For the text-containing cell, return its midpoint in (x, y) coordinate format. 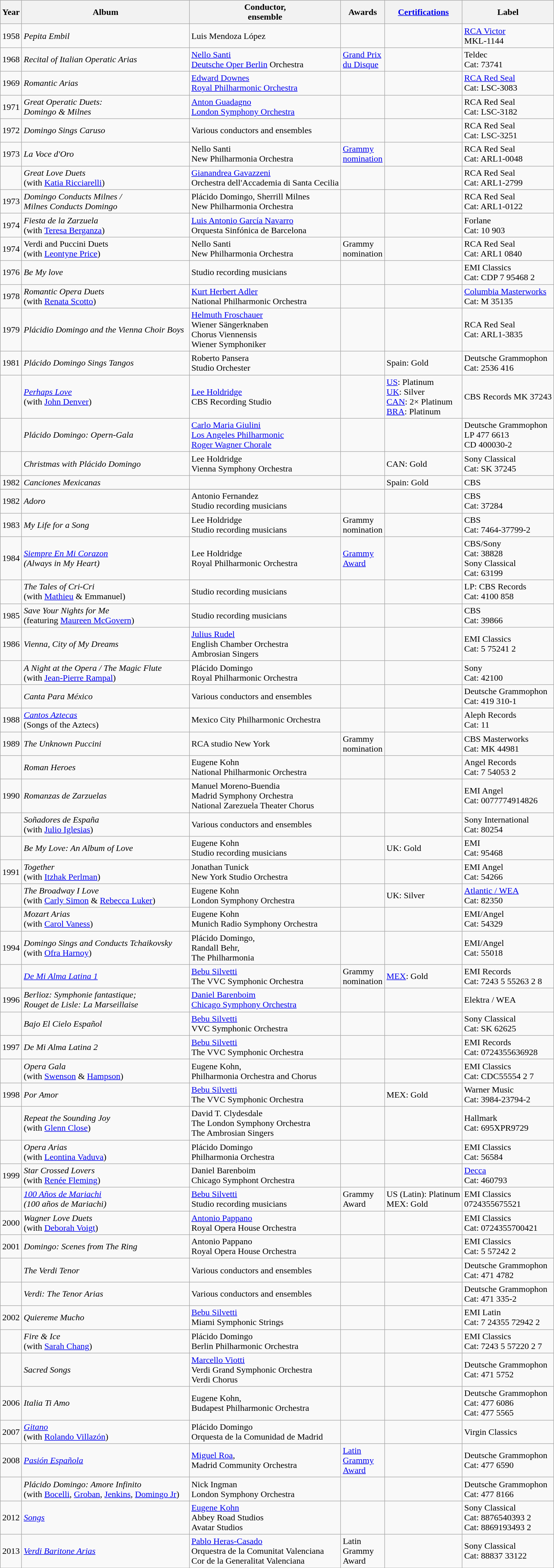
1969 (11, 83)
Sony InternationalCat: 80254 (508, 824)
Marcello ViottiVerdi Grand Symphonic OrchestraVerdi Chorus (265, 1370)
CBSCat: 7464-37799-2 (508, 525)
Domingo Sings Caruso (105, 130)
Songs (105, 1517)
1994 (11, 948)
1978 (11, 296)
Deutsche GrammophonCat: 471 4782 (508, 1270)
2007 (11, 1432)
Adoro (105, 501)
Pasión Española (105, 1460)
Bajo El Cielo Español (105, 1024)
Lee HoldridgeRoyal Philharmonic Orchestra (265, 558)
Romanzas de Zarzuelas (105, 796)
ForlaneCat: 10 903 (508, 225)
Plácido Domingo,Randall Behr,The Philharmonia (265, 948)
Sacred Songs (105, 1370)
Plácido Domingo: Opern-Gala (105, 435)
CBS MasterworksCat: MK 44981 (508, 744)
1979 (11, 330)
Be My love (105, 272)
Soñadores de España(with Julio Iglesias) (105, 824)
Fire & Ice(with Sarah Chang) (105, 1341)
Romantic Arias (105, 83)
Julius RudelEnglish Chamber OrchestraAmbrosian Singers (265, 644)
David T. ClydesdaleThe London Symphony OrchestraThe Ambrosian Singers (265, 1123)
US (Latin): PlatinumMEX: Gold (423, 1199)
Perhaps Love(with John Denver) (105, 397)
Domingo: Scenes from The Ring (105, 1246)
Mexico City Philharmonic Orchestra (265, 720)
Deutsche GrammophonLP 477 6613CD 400030-2 (508, 435)
1983 (11, 525)
EMI RecordsCat: 7243 5 55263 2 8 (508, 976)
SonyCat: 42100 (508, 672)
Album (105, 12)
Daniel BarenboimChicago Symphont Orchestra (265, 1176)
The Broadway I Love(with Carly Simon & Rebecca Luker) (105, 896)
RCA Red SealCat: LSC-3182 (508, 107)
DeccaCat: 460793 (508, 1176)
Deutsche GrammophonCat: 471 335-2 (508, 1294)
Siempre En Mi Corazon(Always in My Heart) (105, 558)
2002 (11, 1318)
De Mi Alma Latina 1 (105, 976)
Domingo Conducts Milnes /Milnes Conducts Domingo (105, 202)
Canta Para México (105, 696)
1990 (11, 796)
1999 (11, 1176)
CAN: Gold (423, 463)
Great Operatic Duets:Domingo & Milnes (105, 107)
Eugene KohnAbbey Road StudiosAvatar Studios (265, 1517)
Star Crossed Lovers(with Renée Fleming) (105, 1176)
Kurt Herbert AdlerNational Philharmonic Orchestra (265, 296)
Warner MusicCat: 3984-23794-2 (508, 1094)
Pablo Heras-CasadoOrquestra de la Comunitat ValencianaCor de la Generalitat Valenciana (265, 1551)
Bebu SilvettiMiami Symphonic Strings (265, 1318)
LP: CBS RecordsCat: 4100 858 (508, 592)
Luis Mendoza López (265, 36)
Lee HoldridgeCBS Recording Studio (265, 397)
Verdi and Puccini Duets(with Leontyne Price) (105, 249)
Certifications (423, 12)
Roman Heroes (105, 768)
RCA Victor MKL-1144 (508, 36)
Year (11, 12)
CBSCat: 37284 (508, 501)
Eugene Kohn,Budapest Philharmonic Orchestra (265, 1403)
Save Your Nights for Me(featuring Maureen McGovern) (105, 616)
Gitano(with Rolando Villazón) (105, 1432)
Deutsche GrammophonCat: 477 6086Cat: 477 5565 (508, 1403)
Mozart Arias(with Carol Vaness) (105, 919)
1981 (11, 363)
EMI LatinCat: 7 24355 72942 2 (508, 1318)
Verdi Baritone Arias (105, 1551)
Manuel Moreno-BuendiaMadrid Symphony OrchestraNational Zarezuela Theater Chorus (265, 796)
Lee HoldridgeVienna Symphony Orchestra (265, 463)
Label (508, 12)
Grand Prixdu Disque (362, 60)
UK: Gold (423, 848)
EMI ClassicsCat: 7243 5 57220 2 7 (508, 1341)
EMI ClassicsCat: CDC55554 2 7 (508, 1071)
1958 (11, 36)
Great Love Duets(with Katia Ricciarelli) (105, 178)
Carlo Maria GiuliniLos Angeles PhilharmonicRoger Wagner Chorale (265, 435)
Opera Gala(with Swenson & Hampson) (105, 1071)
Sony ClassicalCat: 8876540393 2Cat: 8869193493 2 (508, 1517)
Berlioz: Symphonie fantastique;Rouget de Lisle: La Marseillaise (105, 1000)
Conductor,ensemble (265, 12)
Elektra / WEA (508, 1000)
EMI AngelCat: 0077774914826 (508, 796)
2000 (11, 1223)
1968 (11, 60)
Gianandrea GavazzeniOrchestra dell'Accademia di Santa Cecilia (265, 178)
Virgin Classics (508, 1432)
Vienna, City of My Dreams (105, 644)
Together(with Itzhak Perlman) (105, 872)
Roberto PanseraStudio Orchester (265, 363)
Deutsche GrammophonCat: 477 6590 (508, 1460)
Canciones Mexicanas (105, 482)
Christmas with Plácido Domingo (105, 463)
Sony ClassicalCat: 88837 33122 (508, 1551)
Pepita Embil (105, 36)
RCA Red SealCat: ARL1-2799 (508, 178)
Wagner Love Duets(with Deborah Voigt) (105, 1223)
2001 (11, 1246)
1989 (11, 744)
Nick IngmanLondon Symphony Orchestra (265, 1489)
Sony ClassicalCat: SK 37245 (508, 463)
1991 (11, 872)
Deutsche GrammophonCat: 419 310-1 (508, 696)
CBSCat: 39866 (508, 616)
Italia Ti Amo (105, 1403)
1986 (11, 644)
RCA Red SealCat: ARL1-0048 (508, 154)
Eugene Kohn,Philharmonia Orchestra and Chorus (265, 1071)
Be My Love: An Album of Love (105, 848)
Por Amor (105, 1094)
The Verdi Tenor (105, 1270)
My Life for a Song (105, 525)
1985 (11, 616)
EMI ClassicsCat: 56584 (508, 1152)
Luis Antonio García NavarroOrquesta Sinfónica de Barcelona (265, 225)
EMI/AngelCat: 54329 (508, 919)
1996 (11, 1000)
Verdi: The Tenor Arias (105, 1294)
Eugene KohnStudio recording musicians (265, 848)
EMI AngelCat: 54266 (508, 872)
Deutsche GrammophonCat: 471 5752 (508, 1370)
EMI RecordsCat: 0724355636928 (508, 1047)
The Tales of Cri-Cri(with Mathieu & Emmanuel) (105, 592)
RCA studio New York (265, 744)
1984 (11, 558)
De Mi Alma Latina 2 (105, 1047)
CBS/SonyCat: 38828Sony ClassicalCat: 63199 (508, 558)
Plácido DomingoOrquesta de la Comunidad de Madrid (265, 1432)
EMI ClassicsCat: CDP 7 95468 2 (508, 272)
Lee HoldridgeStudio recording musicians (265, 525)
Edward DownesRoyal Philharmonic Orchestra (265, 83)
1971 (11, 107)
Repeat the Sounding Joy(with Glenn Close) (105, 1123)
Eugene KohnNational Philharmonic Orchestra (265, 768)
Jonathan TunickNew York Studio Orchestra (265, 872)
2013 (11, 1551)
Eugene KohnLondon Symphony Orchestra (265, 896)
HallmarkCat: 695XPR9729 (508, 1123)
Daniel BarenboimChicago Symphony Orchestra (265, 1000)
2008 (11, 1460)
UK: Silver (423, 896)
A Night at the Opera / The Magic Flute(with Jean-Pierre Rampal) (105, 672)
CBS (508, 482)
Miguel Roa,Madrid Community Orchestra (265, 1460)
RCA Red SealCat: LSC-3251 (508, 130)
Nello SantiDeutsche Oper Berlin Orchestra (265, 60)
Deutsche GrammophonCat: 2536 416 (508, 363)
RCA Red SealCat: ARL1-0122 (508, 202)
Romantic Opera Duets(with Renata Scotto) (105, 296)
Plácido Domingo Sings Tangos (105, 363)
Bebu SilvettiStudio recording musicians (265, 1199)
Eugene KohnMunich Radio Symphony Orchestra (265, 919)
RCA Red SealCat: LSC-3083 (508, 83)
EMI ClassicsCat: 0724355700421 (508, 1223)
Columbia MasterworksCat: M 35135 (508, 296)
Plácido DomingoRoyal Philharmonic Orchestra (265, 672)
EMI Classics0724355675521 (508, 1199)
Plácidio Domingo and the Vienna Choir Boys (105, 330)
1976 (11, 272)
Aleph RecordsCat: 11 (508, 720)
Anton GuadagnoLondon Symphony Orchestra (265, 107)
Angel RecordsCat: 7 54053 2 (508, 768)
Cantos Aztecas(Songs of the Aztecs) (105, 720)
2012 (11, 1517)
Fiesta de la Zarzuela(with Teresa Berganza) (105, 225)
100 Años de Mariachi(100 años de Mariachi) (105, 1199)
RCA Red SealCat: ARL1 0840 (508, 249)
Helmuth FroschauerWiener SängerknabenChorus ViennensisWiener Symphoniker (265, 330)
Opera Arias(with Leontina Vaduva) (105, 1152)
Plácido DomingoPhilharmonia Orchestra (265, 1152)
RCA Red SealCat: ARL1-3835 (508, 330)
2006 (11, 1403)
Bebu SilvettiVVC Symphonic Orchestra (265, 1024)
1997 (11, 1047)
Plácido Domingo, Sherrill MilnesNew Philharmonia Orchestra (265, 202)
1998 (11, 1094)
EMICat: 95468 (508, 848)
EMI ClassicsCat: 5 75241 2 (508, 644)
EMI ClassicsCat: 5 57242 2 (508, 1246)
Awards (362, 12)
Domingo Sings and Conducts Tchaikovsky(with Ofra Harnoy) (105, 948)
Antonio FernandezStudio recording musicians (265, 501)
Atlantic / WEACat: 82350 (508, 896)
Sony ClassicalCat: SK 62625 (508, 1024)
Plácido Domingo: Amore Infinito(with Bocelli, Groban, Jenkins, Domingo Jr) (105, 1489)
Deutsche GrammophonCat: 477 8166 (508, 1489)
Plácido DomingoBerlin Philharmonic Orchestra (265, 1341)
CBS Records MK 37243 (508, 397)
Recital of Italian Operatic Arias (105, 60)
TeldecCat: 73741 (508, 60)
US: PlatinumUK: SilverCAN: 2× PlatinumBRA: Platinum (423, 397)
1988 (11, 720)
Quiereme Mucho (105, 1318)
La Voce d'Oro (105, 154)
EMI/AngelCat: 55018 (508, 948)
The Unknown Puccini (105, 744)
1972 (11, 130)
